Search for the cell housing the specified text and yield its (x, y) center coordinate. 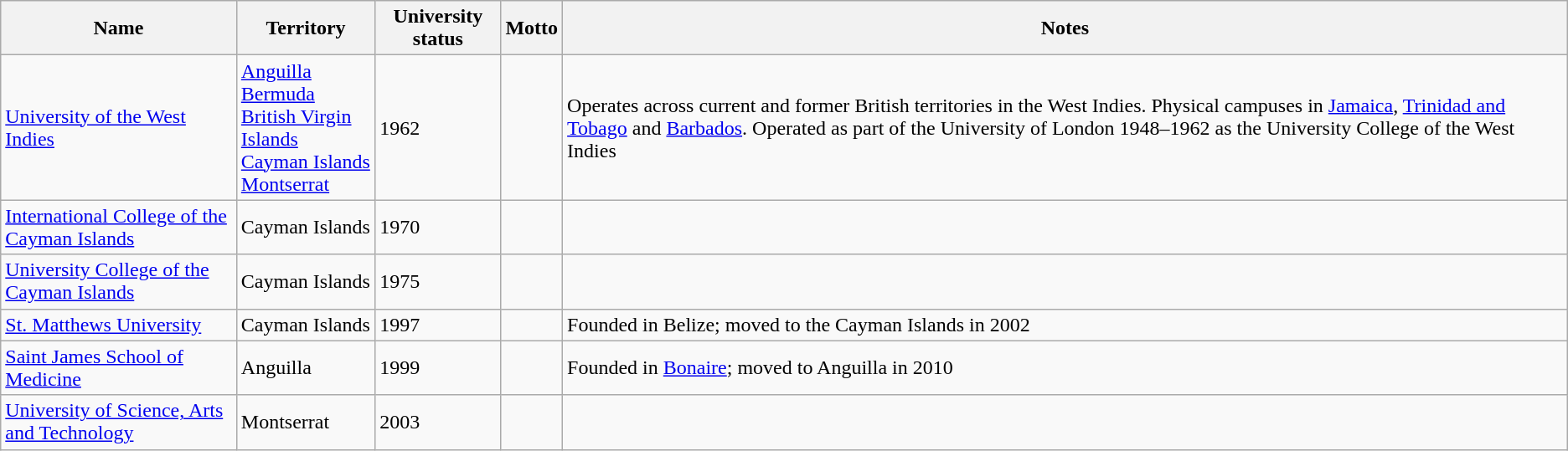
1970 (438, 228)
Notes (1065, 28)
Saint James School of Medicine (119, 368)
1975 (438, 281)
1962 (438, 127)
Name (119, 28)
Motto (532, 28)
2003 (438, 422)
St. Matthews University (119, 325)
Territory (306, 28)
Anguilla Bermuda British Virgin Islands Cayman Islands Montserrat (306, 127)
1999 (438, 368)
Montserrat (306, 422)
1997 (438, 325)
Anguilla (306, 368)
University status (438, 28)
International College of the Cayman Islands (119, 228)
Founded in Bonaire; moved to Anguilla in 2010 (1065, 368)
University of the West Indies (119, 127)
University College of the Cayman Islands (119, 281)
Founded in Belize; moved to the Cayman Islands in 2002 (1065, 325)
University of Science, Arts and Technology (119, 422)
